From the cell containing the given text, extract its center point as [x, y] coordinate. 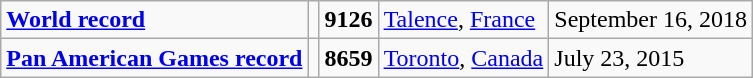
World record [154, 20]
Pan American Games record [154, 58]
Talence, France [464, 20]
Toronto, Canada [464, 58]
July 23, 2015 [651, 58]
8659 [348, 58]
9126 [348, 20]
September 16, 2018 [651, 20]
